Locate the cell with the specified text and output its (x, y) center coordinate. 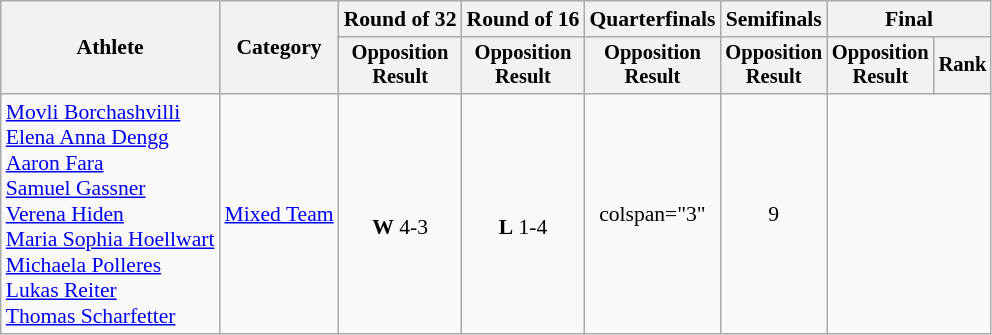
Final (909, 19)
W 4-3 (400, 214)
Category (278, 48)
Movli BorchashvilliElena Anna DenggAaron FaraSamuel GassnerVerena HidenMaria Sophia HoellwartMichaela PolleresLukas ReiterThomas Scharfetter (110, 214)
L 1-4 (524, 214)
Mixed Team (278, 214)
Quarterfinals (652, 19)
Rank (963, 66)
9 (774, 214)
Round of 32 (400, 19)
Athlete (110, 48)
Semifinals (774, 19)
Round of 16 (524, 19)
colspan="3" (652, 214)
